Find where the given text appears and provide that cell's center as [x, y] coordinate. 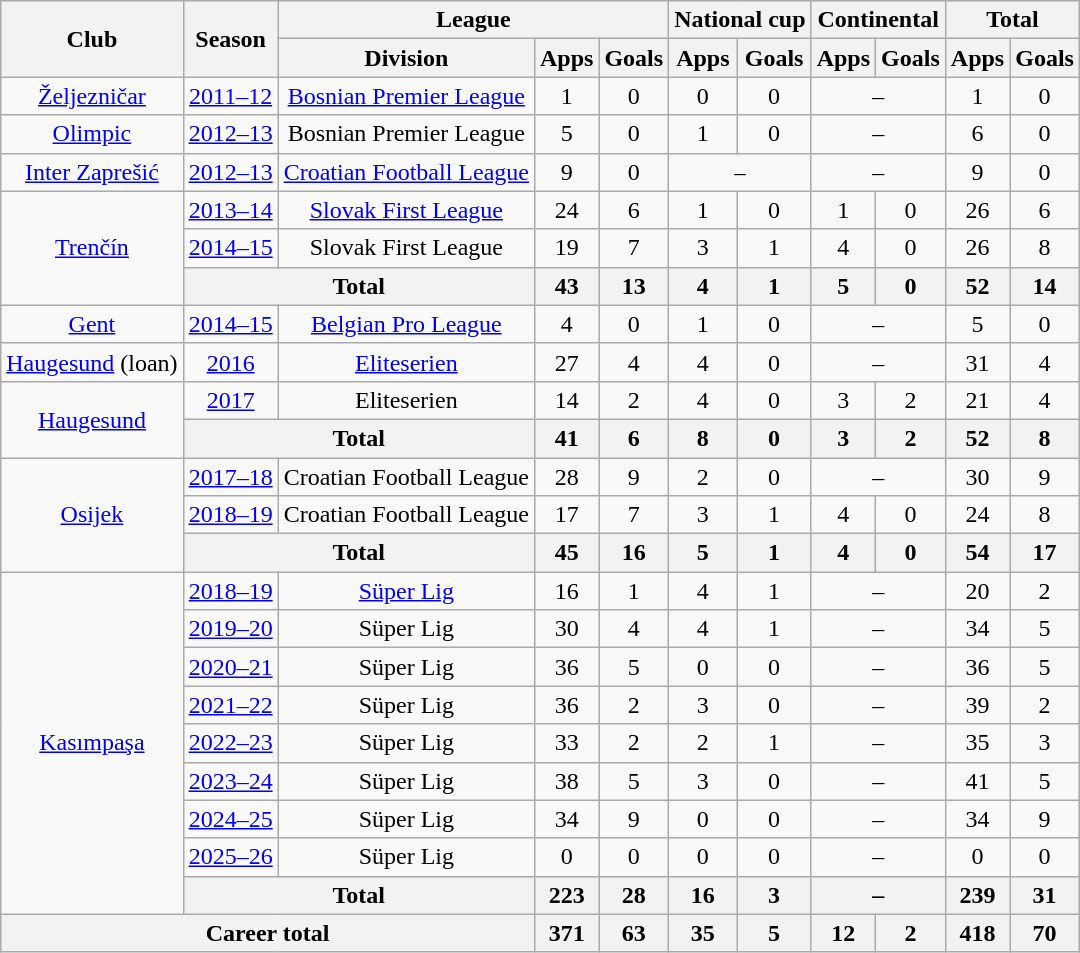
418 [977, 933]
Inter Zaprešić [92, 172]
2011–12 [230, 96]
2013–14 [230, 210]
2025–26 [230, 857]
21 [977, 400]
2019–20 [230, 629]
63 [634, 933]
Haugesund [92, 419]
39 [977, 705]
2017–18 [230, 477]
National cup [740, 20]
2017 [230, 400]
Club [92, 39]
Olimpic [92, 134]
Trenčín [92, 248]
239 [977, 895]
2016 [230, 362]
70 [1045, 933]
2020–21 [230, 667]
19 [566, 248]
Continental [878, 20]
Division [406, 58]
2024–25 [230, 819]
Osijek [92, 515]
43 [566, 286]
Kasımpaşa [92, 744]
54 [977, 553]
Gent [92, 324]
Career total [268, 933]
12 [843, 933]
20 [977, 591]
2022–23 [230, 743]
Season [230, 39]
223 [566, 895]
27 [566, 362]
371 [566, 933]
38 [566, 781]
League [474, 20]
45 [566, 553]
13 [634, 286]
2021–22 [230, 705]
2023–24 [230, 781]
Belgian Pro League [406, 324]
33 [566, 743]
Željezničar [92, 96]
Haugesund (loan) [92, 362]
